For the text-containing cell, return its midpoint in (x, y) coordinate format. 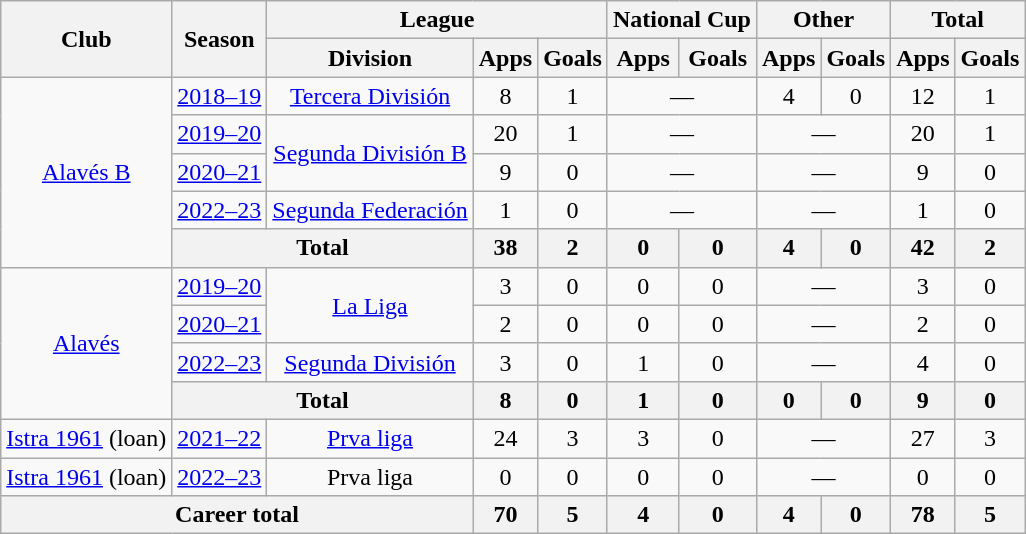
42 (923, 248)
38 (505, 248)
Tercera División (370, 96)
27 (923, 438)
League (438, 20)
La Liga (370, 305)
Career total (237, 515)
24 (505, 438)
Alavés B (86, 172)
Other (823, 20)
National Cup (682, 20)
Season (220, 39)
Segunda Federación (370, 210)
Segunda División (370, 362)
2018–19 (220, 96)
12 (923, 96)
70 (505, 515)
2021–22 (220, 438)
Club (86, 39)
Alavés (86, 343)
78 (923, 515)
Segunda División B (370, 153)
Division (370, 58)
